Provide the [X, Y] coordinate of the cell's center where the given text is located.  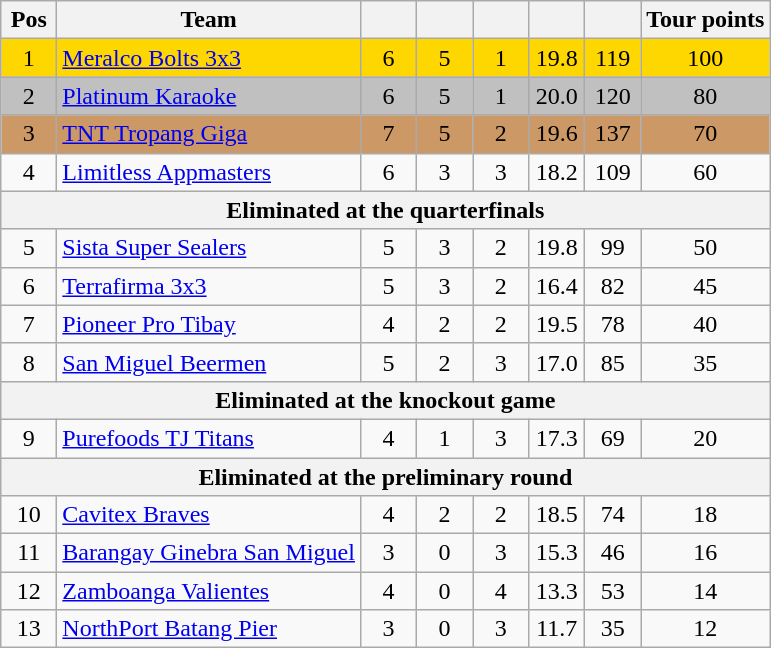
17.3 [557, 438]
120 [613, 96]
Terrafirma 3x3 [209, 286]
Pioneer Pro Tibay [209, 324]
78 [613, 324]
18.5 [557, 515]
Eliminated at the preliminary round [386, 477]
Eliminated at the quarterfinals [386, 210]
19.6 [557, 134]
San Miguel Beermen [209, 362]
16.4 [557, 286]
Tour points [706, 20]
20.0 [557, 96]
Cavitex Braves [209, 515]
60 [706, 172]
74 [613, 515]
69 [613, 438]
Pos [29, 20]
109 [613, 172]
Platinum Karaoke [209, 96]
Eliminated at the knockout game [386, 400]
40 [706, 324]
Team [209, 20]
TNT Tropang Giga [209, 134]
13.3 [557, 591]
18 [706, 515]
17.0 [557, 362]
50 [706, 248]
82 [613, 286]
19.5 [557, 324]
13 [29, 629]
53 [613, 591]
45 [706, 286]
119 [613, 58]
11.7 [557, 629]
15.3 [557, 553]
NorthPort Batang Pier [209, 629]
70 [706, 134]
10 [29, 515]
Meralco Bolts 3x3 [209, 58]
16 [706, 553]
137 [613, 134]
11 [29, 553]
18.2 [557, 172]
100 [706, 58]
80 [706, 96]
Purefoods TJ Titans [209, 438]
85 [613, 362]
Zamboanga Valientes [209, 591]
Limitless Appmasters [209, 172]
14 [706, 591]
20 [706, 438]
9 [29, 438]
Sista Super Sealers [209, 248]
46 [613, 553]
Barangay Ginebra San Miguel [209, 553]
99 [613, 248]
8 [29, 362]
